Detect which cell encompasses the target text, then output its (x, y) center coordinate. 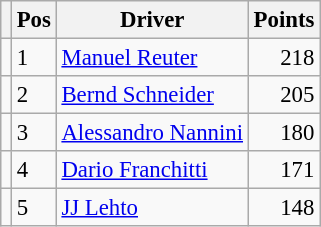
148 (284, 208)
2 (34, 95)
4 (34, 170)
205 (284, 95)
Dario Franchitti (152, 170)
JJ Lehto (152, 208)
Manuel Reuter (152, 58)
5 (34, 208)
171 (284, 170)
1 (34, 58)
Driver (152, 20)
Pos (34, 20)
Alessandro Nannini (152, 133)
180 (284, 133)
218 (284, 58)
3 (34, 133)
Points (284, 20)
Bernd Schneider (152, 95)
